Search for the cell housing the specified text and yield its [x, y] center coordinate. 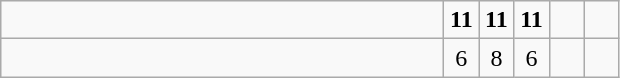
8 [496, 58]
